Pinpoint the cell where the given text exists, returning its (X, Y) midpoint coordinate. 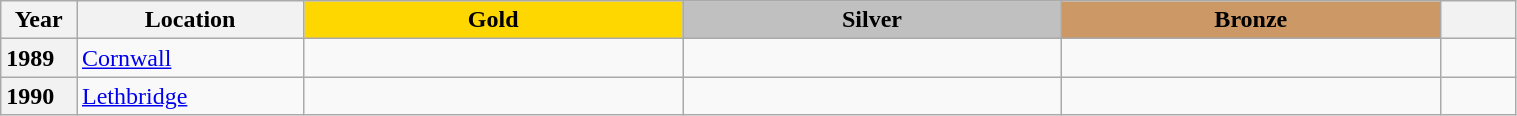
Bronze (1250, 20)
Cornwall (190, 58)
Silver (872, 20)
1990 (39, 96)
Gold (494, 20)
Lethbridge (190, 96)
Year (39, 20)
Location (190, 20)
1989 (39, 58)
